Detect which cell encompasses the target text, then output its (X, Y) center coordinate. 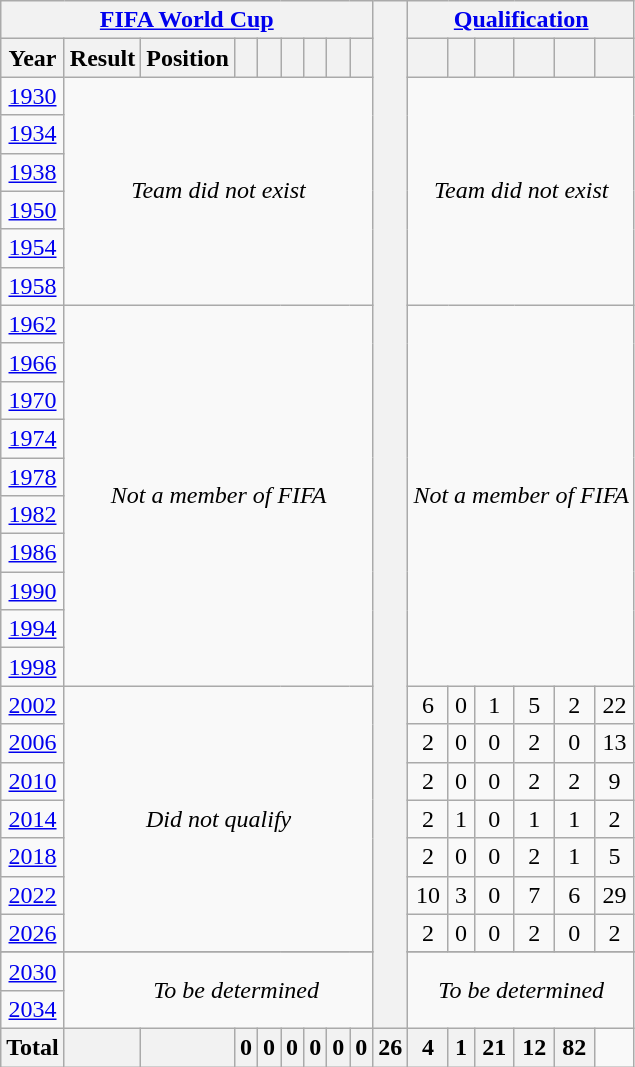
1982 (33, 515)
1934 (33, 134)
10 (428, 895)
29 (614, 895)
2030 (33, 971)
13 (614, 743)
1954 (33, 248)
1966 (33, 362)
Did not qualify (218, 819)
2034 (33, 1009)
1970 (33, 400)
2006 (33, 743)
Result (102, 58)
Year (33, 58)
3 (461, 895)
2026 (33, 933)
1978 (33, 477)
1974 (33, 438)
2002 (33, 705)
Position (188, 58)
1950 (33, 210)
1998 (33, 667)
1994 (33, 629)
FIFA World Cup (187, 20)
21 (494, 1047)
1938 (33, 172)
82 (574, 1047)
2010 (33, 781)
1986 (33, 553)
Qualification (522, 20)
1930 (33, 96)
4 (428, 1047)
9 (614, 781)
1962 (33, 324)
2018 (33, 857)
12 (534, 1047)
22 (614, 705)
1958 (33, 286)
7 (534, 895)
26 (390, 1047)
1990 (33, 591)
2014 (33, 819)
Total (33, 1047)
2022 (33, 895)
